Detect which cell encompasses the target text, then output its (X, Y) center coordinate. 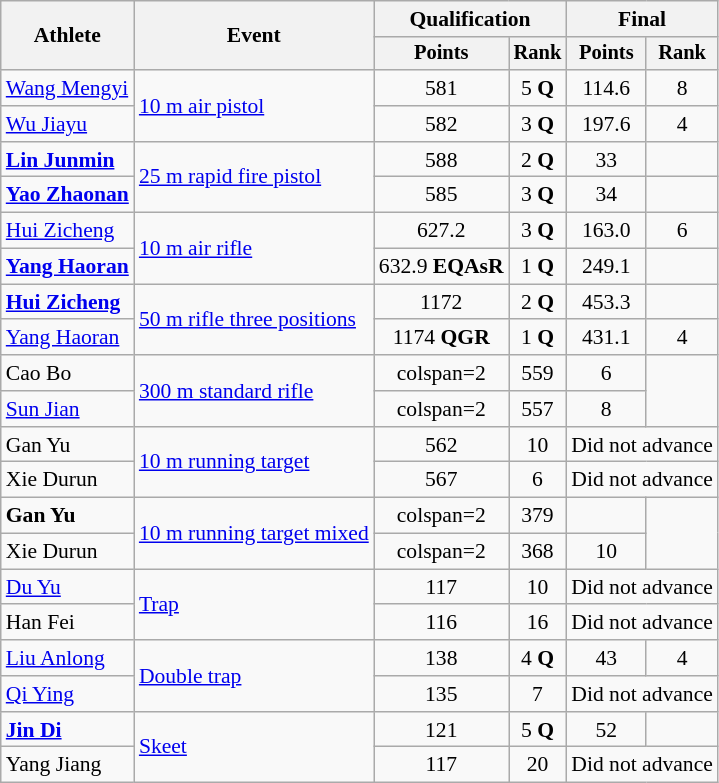
Yang Jiang (68, 765)
581 (442, 88)
34 (606, 195)
4 Q (538, 658)
7 (538, 694)
431.1 (606, 338)
43 (606, 658)
453.3 (606, 302)
52 (606, 730)
Trap (254, 604)
588 (442, 160)
25 m rapid fire pistol (254, 178)
Double trap (254, 676)
10 m running target (254, 462)
16 (538, 623)
300 m standard rifle (254, 390)
10 m air rifle (254, 248)
114.6 (606, 88)
135 (442, 694)
368 (538, 552)
632.9 EQAsR (442, 267)
Qi Ying (68, 694)
20 (538, 765)
50 m rifle three positions (254, 320)
249.1 (606, 267)
627.2 (442, 231)
10 m air pistol (254, 106)
Final (642, 19)
585 (442, 195)
Qualification (470, 19)
Skeet (254, 748)
379 (538, 516)
Han Fei (68, 623)
Sun Jian (68, 409)
10 m running target mixed (254, 534)
33 (606, 160)
559 (538, 373)
1172 (442, 302)
116 (442, 623)
Lin Junmin (68, 160)
197.6 (606, 124)
Yao Zhaonan (68, 195)
Athlete (68, 36)
567 (442, 480)
Event (254, 36)
1174 QGR (442, 338)
163.0 (606, 231)
582 (442, 124)
Jin Di (68, 730)
121 (442, 730)
562 (442, 445)
557 (538, 409)
Liu Anlong (68, 658)
Wu Jiayu (68, 124)
Wang Mengyi (68, 88)
138 (442, 658)
Cao Bo (68, 373)
Du Yu (68, 587)
